Detect which cell encompasses the target text, then output its [X, Y] center coordinate. 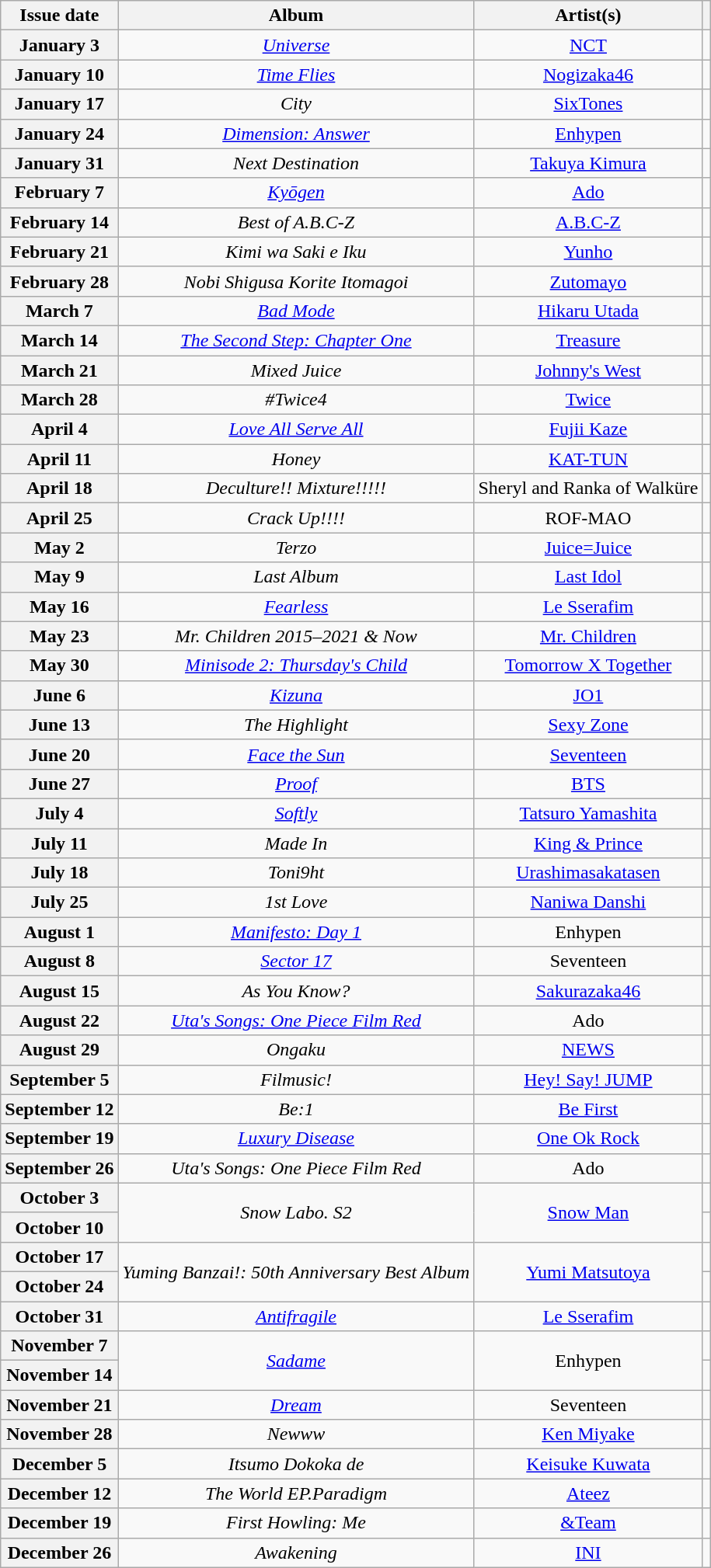
City [296, 104]
Nogizaka46 [588, 75]
Tatsuro Yamashita [588, 813]
May 30 [59, 666]
June 20 [59, 754]
A.B.C-Z [588, 222]
Face the Sun [296, 754]
Bad Mode [296, 311]
Hikaru Utada [588, 311]
Last Idol [588, 577]
November 14 [59, 1375]
Kyōgen [296, 193]
September 12 [59, 1109]
&Team [588, 1523]
BTS [588, 784]
As You Know? [296, 991]
Be:1 [296, 1109]
Yumi Matsutoya [588, 1271]
Fearless [296, 607]
Sadame [296, 1361]
Crack Up!!!! [296, 518]
July 11 [59, 843]
Keisuke Kuwata [588, 1464]
October 24 [59, 1286]
August 22 [59, 1020]
Yuming Banzai!: 50th Anniversary Best Album [296, 1271]
The World EP.Paradigm [296, 1493]
Next Destination [296, 163]
Tomorrow X Together [588, 666]
April 25 [59, 518]
ROF-MAO [588, 518]
May 23 [59, 636]
April 18 [59, 488]
King & Prince [588, 843]
Manifesto: Day 1 [296, 932]
May 2 [59, 548]
June 27 [59, 784]
February 7 [59, 193]
JO1 [588, 695]
Nobi Shigusa Korite Itomagoi [296, 281]
June 13 [59, 725]
October 3 [59, 1198]
September 19 [59, 1139]
The Highlight [296, 725]
Sakurazaka46 [588, 991]
Kimi wa Saki e Iku [296, 252]
September 5 [59, 1080]
Honey [296, 459]
Dimension: Answer [296, 134]
February 14 [59, 222]
The Second Step: Chapter One [296, 340]
Time Flies [296, 75]
Fujii Kaze [588, 429]
Yunho [588, 252]
August 1 [59, 932]
Deculture!! Mixture!!!!! [296, 488]
December 5 [59, 1464]
July 4 [59, 813]
Hey! Say! JUMP [588, 1080]
January 31 [59, 163]
May 16 [59, 607]
Zutomayo [588, 281]
Takuya Kimura [588, 163]
KAT-TUN [588, 459]
First Howling: Me [296, 1523]
Issue date [59, 16]
December 12 [59, 1493]
December 26 [59, 1552]
November 21 [59, 1405]
January 17 [59, 104]
Luxury Disease [296, 1139]
Naniwa Danshi [588, 902]
August 15 [59, 991]
NEWS [588, 1050]
Proof [296, 784]
June 6 [59, 695]
February 28 [59, 281]
Universe [296, 45]
Mr. Children [588, 636]
1st Love [296, 902]
Filmusic! [296, 1080]
Twice [588, 400]
Itsumo Dokoka de [296, 1464]
#Twice4 [296, 400]
One Ok Rock [588, 1139]
January 3 [59, 45]
October 17 [59, 1257]
August 29 [59, 1050]
March 14 [59, 340]
INI [588, 1552]
November 7 [59, 1346]
Minisode 2: Thursday's Child [296, 666]
Made In [296, 843]
May 9 [59, 577]
October 10 [59, 1227]
Best of A.B.C-Z [296, 222]
Sheryl and Ranka of Walküre [588, 488]
January 10 [59, 75]
September 26 [59, 1168]
July 25 [59, 902]
Terzo [296, 548]
Urashimasakatasen [588, 873]
SixTones [588, 104]
Toni9ht [296, 873]
Mixed Juice [296, 370]
Kizuna [296, 695]
Juice=Juice [588, 548]
Ateez [588, 1493]
Treasure [588, 340]
April 11 [59, 459]
March 7 [59, 311]
January 24 [59, 134]
Snow Man [588, 1212]
February 21 [59, 252]
April 4 [59, 429]
Antifragile [296, 1316]
Album [296, 16]
November 28 [59, 1434]
Ongaku [296, 1050]
Sector 17 [296, 961]
Snow Labo. S2 [296, 1212]
Dream [296, 1405]
Mr. Children 2015–2021 & Now [296, 636]
Johnny's West [588, 370]
Ken Miyake [588, 1434]
March 28 [59, 400]
August 8 [59, 961]
October 31 [59, 1316]
NCT [588, 45]
March 21 [59, 370]
Sexy Zone [588, 725]
Softly [296, 813]
July 18 [59, 873]
Newww [296, 1434]
Artist(s) [588, 16]
Be First [588, 1109]
Last Album [296, 577]
Awakening [296, 1552]
Love All Serve All [296, 429]
December 19 [59, 1523]
